Determine the (x, y) coordinate at the center of the cell enclosing the given text.  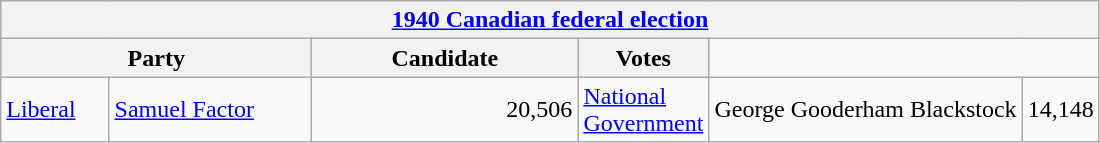
Votes (644, 58)
1940 Canadian federal election (550, 20)
Candidate (445, 58)
14,148 (1060, 110)
National Government (644, 110)
Liberal (55, 110)
Party (156, 58)
Samuel Factor (210, 110)
20,506 (445, 110)
George Gooderham Blackstock (866, 110)
